Detect which cell encompasses the target text, then output its [x, y] center coordinate. 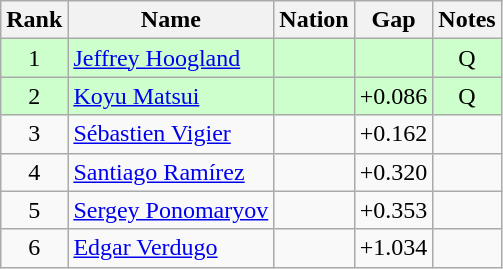
6 [34, 248]
Nation [314, 20]
Santiago Ramírez [171, 172]
+0.086 [394, 96]
Koyu Matsui [171, 96]
Sébastien Vigier [171, 134]
Name [171, 20]
1 [34, 58]
+1.034 [394, 248]
Notes [467, 20]
Edgar Verdugo [171, 248]
5 [34, 210]
Sergey Ponomaryov [171, 210]
4 [34, 172]
Gap [394, 20]
2 [34, 96]
Rank [34, 20]
+0.353 [394, 210]
+0.162 [394, 134]
+0.320 [394, 172]
3 [34, 134]
Jeffrey Hoogland [171, 58]
